Extract the [x, y] coordinate from the center of the cell holding the provided text.  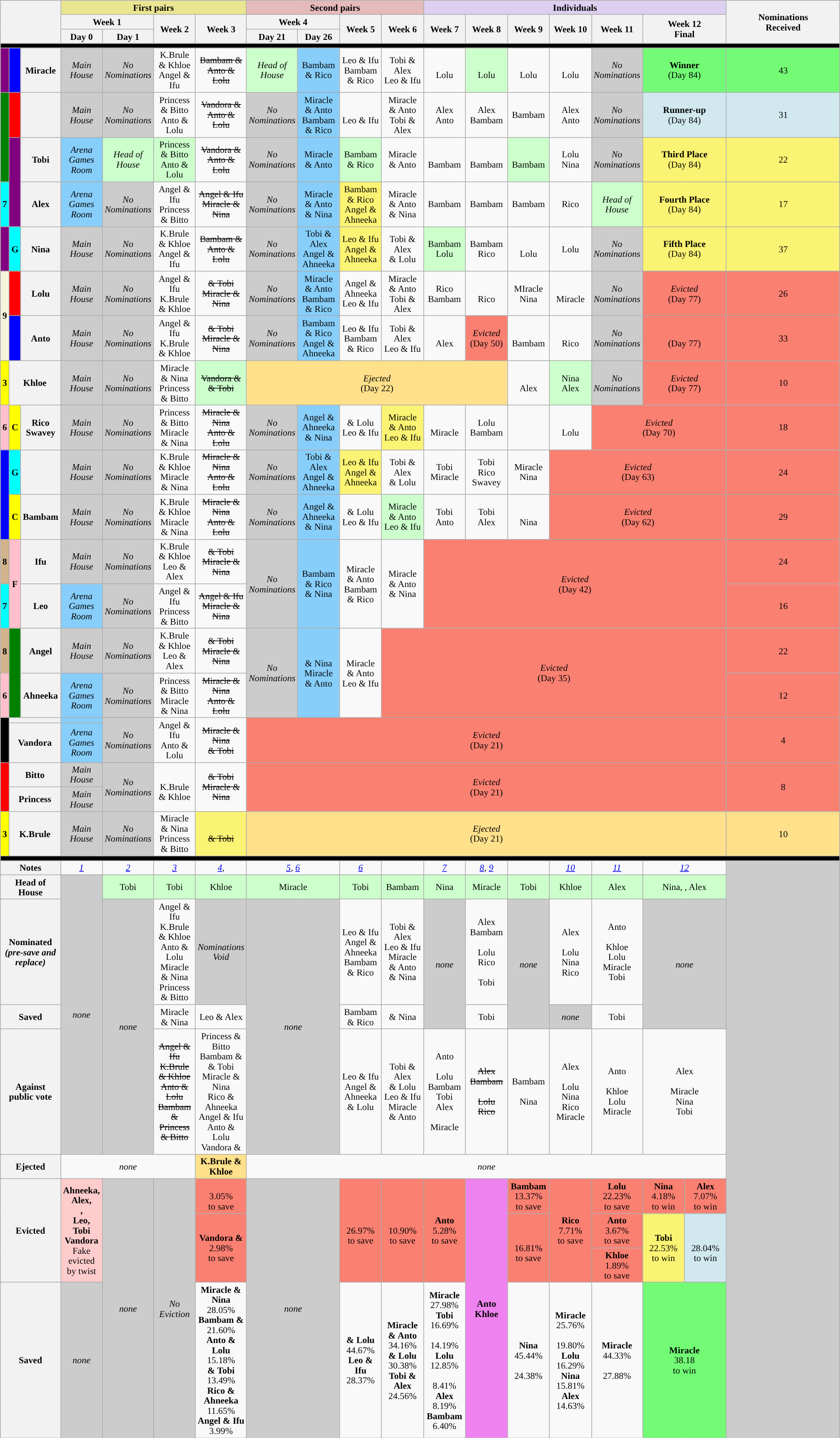
AntoKhloeLoluMiracleTobi [617, 952]
29 [783, 517]
16.81%to save [529, 1248]
Runner-up(Day 84) [685, 115]
4, [221, 868]
10.90%to save [403, 1231]
Angel [40, 651]
18 [783, 428]
16 [783, 606]
TobiAlex [487, 517]
Week 7 [444, 29]
& Tobi [221, 833]
Bambam & Rico & Nina [319, 583]
AlexBambamLoluRicoTobi [487, 952]
LoluNina [570, 160]
(Day 77) [685, 338]
Vandora & & Tobi [221, 383]
Ejected(Day 22) [377, 383]
Nina4.18%to win [663, 1196]
Vandora [35, 742]
Week 2 [175, 29]
Miracle38.18to win [685, 1360]
Evicted(Day 50) [487, 338]
Day 1 [128, 36]
Ifu [40, 561]
Leo & IfuAngel & Ahneeka & Lolu [361, 1092]
Miracle25.76%19.80%Lolu16.29%Nina15.81%Alex14.63% [570, 1360]
Vandora & 2.98%to save [221, 1248]
Third Place(Day 84) [685, 160]
Alex7.07%to win [706, 1196]
Angel & IfuK.Brule & KhloeAnto & LoluBambam & Princess & Bitto [175, 1092]
Week 8 [487, 29]
Princess [35, 799]
3.05%to save [221, 1196]
Anto Khloe [487, 1308]
AlexBambam [487, 115]
Week 9 [529, 29]
LoluBambam [487, 428]
& NinaMiracle & Anto [319, 673]
NinaAlex [570, 383]
Ejected [30, 1166]
Leo [40, 606]
Ejected(Day 21) [487, 833]
RicoBambam [444, 294]
Evicted(Day 70) [659, 428]
8, 9 [487, 868]
Anto3.67%to save [617, 1231]
TobiRico Swavey [487, 472]
Lolu22.23%to save [617, 1196]
Evicted(Day 63) [638, 472]
First pairs [153, 7]
AlexBambamLoluRico [487, 1092]
Individuals [575, 7]
Miracle & Anto34.16% & Lolu30.38%Tobi & Alex24.56% [403, 1360]
K.Brule [35, 833]
Angel & AhneekaLeo & Ifu [361, 294]
Miracle & Nina28.05%Bambam & 21.60%Anto & Lolu15.18% & Tobi13.49%Rico & Ahneeka11.65%Angel & Ifu3.99% [221, 1360]
Evicted [30, 1231]
Week 6 [403, 29]
Tobi22.53%to win [663, 1248]
Miracle27.98%Tobi16.69%14.19%Lolu12.85%8.41%Alex8.19%Bambam6.40% [444, 1360]
1 [82, 868]
Rico7.71%to save [570, 1231]
11 [617, 868]
BambamRico [487, 249]
Week 5 [361, 29]
NoEviction [175, 1308]
Leo & Ifu [361, 115]
43 [783, 70]
AntoKhloeLoluMiracle [617, 1092]
Anto [40, 338]
F [15, 583]
26.97%to save [361, 1231]
AlexMiracleNinaTobi [685, 1092]
& Nina [403, 1016]
Week 11 [617, 29]
17 [783, 204]
Khloe1.89%to save [617, 1265]
TobiMiracle [444, 472]
MIracleNina [529, 294]
Leo & Alex [221, 1016]
Bambam13.37%to save [529, 1196]
Angel & IfuK.Brule & KhloeAnto & LoluMiracle & NinaPrincess & Bitto [175, 952]
Miracle & Nina [175, 1016]
Princess & BittoBambam & & TobiMiracle & NinaRico & AhneekaAngel & IfuAnto & LoluVandora & [221, 1092]
Nominated(pre-save and replace) [30, 952]
Fourth Place(Day 84) [685, 204]
Tobi & Alex & LoluLeo & IfuMiracle & Anto [403, 1092]
2 [128, 868]
9 [5, 315]
AlexLoluNinaRicoMiracle [570, 1092]
Anto5.28%to save [444, 1231]
AlexLoluNinaRico [570, 952]
NominationsReceived [783, 22]
Winner(Day 84) [685, 70]
Tobi & AlexLeo & IfuMiracle & Anto & Nina [403, 952]
Rico Swavey [40, 428]
26 [783, 294]
Second pairs [335, 7]
Ahneeka [40, 695]
28.04%to win [706, 1248]
Week 3 [221, 29]
37 [783, 249]
Week 10 [570, 29]
Leo & IfuAngel & AhneekaBambam & Rico [361, 952]
Miracle44.33%27.88% [617, 1360]
Angel & IfuAnto & Lolu [175, 740]
31 [783, 115]
Bitto [35, 774]
Nina45.44%24.38% [529, 1360]
TobiAnto [444, 517]
BambamLolu [444, 249]
Day 26 [319, 36]
Day 21 [272, 36]
Evicted(Day 62) [638, 517]
AntoLoluBambamTobiAlexMiracle [444, 1092]
Evicted(Day 42) [575, 583]
5, 6 [293, 868]
Notes [30, 868]
BambamNina [529, 1092]
Fifth Place(Day 84) [685, 249]
Nina, , Alex [685, 887]
Ahneeka,Alex,,Leo,TobiVandoraFake evictedby twist [82, 1231]
& Lolu44.67%Leo & Ifu28.37% [361, 1360]
Week 1 [107, 22]
Week 12Final [685, 29]
Day 0 [82, 36]
MiracleNina [529, 472]
4 [783, 740]
Evicted(Day 35) [554, 673]
Miracle & Nina & Tobi [221, 740]
Week 4 [293, 22]
33 [783, 338]
Againstpublic vote [30, 1092]
NominationsVoid [221, 952]
